Scan for the cell matching the given text and deliver its (X, Y) coordinate at center. 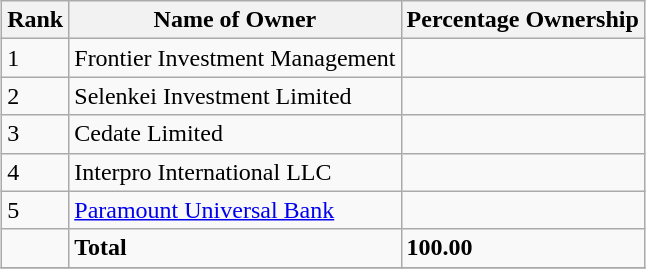
Cedate Limited (235, 134)
Interpro International LLC (235, 172)
Name of Owner (235, 20)
3 (36, 134)
5 (36, 210)
Rank (36, 20)
1 (36, 58)
Percentage Ownership (522, 20)
Total (235, 248)
Selenkei Investment Limited (235, 96)
100.00 (522, 248)
2 (36, 96)
4 (36, 172)
Frontier Investment Management (235, 58)
Paramount Universal Bank (235, 210)
